Output the [x, y] coordinate of the center of the cell containing the given text.  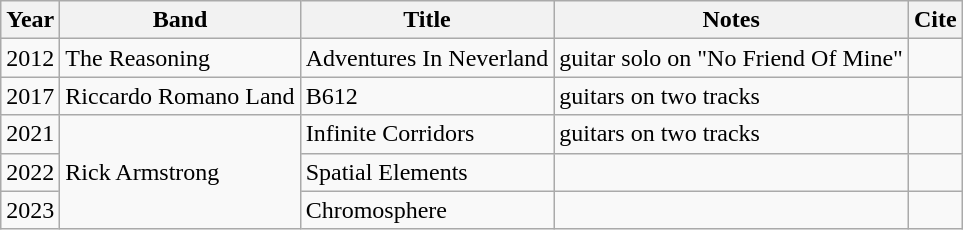
Notes [732, 20]
2021 [30, 134]
Chromosphere [427, 210]
B612 [427, 96]
Year [30, 20]
Infinite Corridors [427, 134]
Adventures In Neverland [427, 58]
Title [427, 20]
2023 [30, 210]
Riccardo Romano Land [180, 96]
Spatial Elements [427, 172]
2022 [30, 172]
Rick Armstrong [180, 172]
2017 [30, 96]
guitar solo on "No Friend Of Mine" [732, 58]
The Reasoning [180, 58]
Band [180, 20]
2012 [30, 58]
Cite [935, 20]
